Extract the [X, Y] coordinate from the center of the cell holding the provided text.  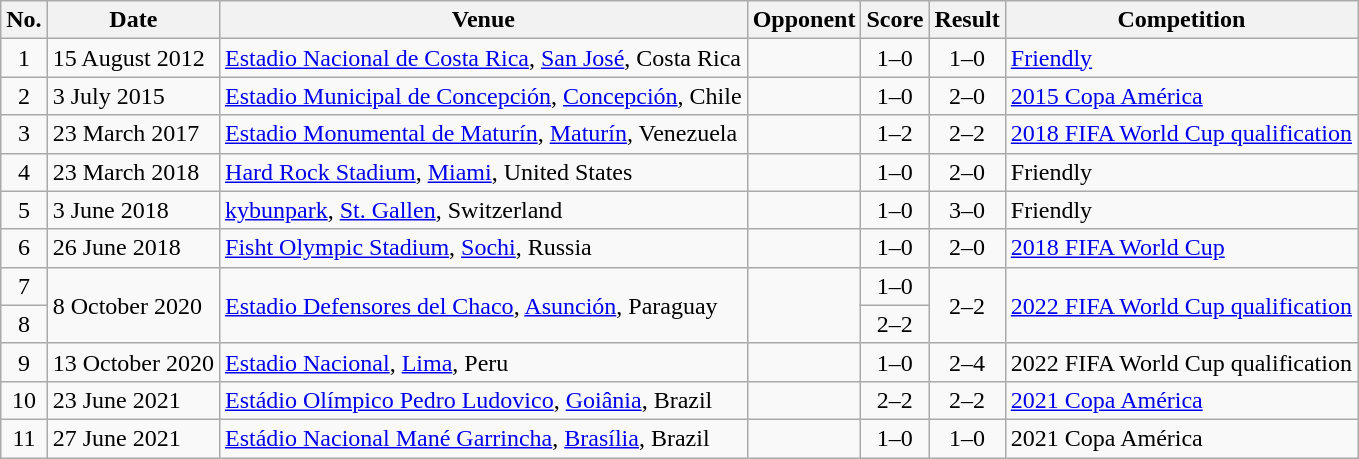
2015 Copa América [1181, 96]
Estadio Monumental de Maturín, Maturín, Venezuela [484, 134]
Estadio Nacional, Lima, Peru [484, 362]
10 [24, 400]
2018 FIFA World Cup [1181, 248]
9 [24, 362]
kybunpark, St. Gallen, Switzerland [484, 210]
Estadio Municipal de Concepción, Concepción, Chile [484, 96]
3 June 2018 [133, 210]
23 June 2021 [133, 400]
Score [895, 20]
Result [967, 20]
8 [24, 324]
23 March 2017 [133, 134]
1 [24, 58]
15 August 2012 [133, 58]
11 [24, 438]
23 March 2018 [133, 172]
2018 FIFA World Cup qualification [1181, 134]
3 [24, 134]
Opponent [804, 20]
4 [24, 172]
13 October 2020 [133, 362]
1–2 [895, 134]
No. [24, 20]
Competition [1181, 20]
Estádio Nacional Mané Garrincha, Brasília, Brazil [484, 438]
8 October 2020 [133, 305]
Date [133, 20]
2 [24, 96]
Estádio Olímpico Pedro Ludovico, Goiânia, Brazil [484, 400]
7 [24, 286]
3 July 2015 [133, 96]
3–0 [967, 210]
Estadio Nacional de Costa Rica, San José, Costa Rica [484, 58]
Venue [484, 20]
6 [24, 248]
26 June 2018 [133, 248]
2–4 [967, 362]
27 June 2021 [133, 438]
Fisht Olympic Stadium, Sochi, Russia [484, 248]
Hard Rock Stadium, Miami, United States [484, 172]
Estadio Defensores del Chaco, Asunción, Paraguay [484, 305]
5 [24, 210]
